Search for the cell housing the specified text and yield its (x, y) center coordinate. 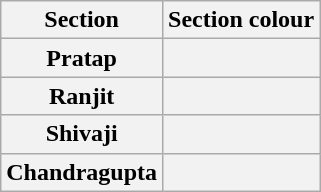
Chandragupta (82, 172)
Shivaji (82, 134)
Section (82, 20)
Section colour (242, 20)
Pratap (82, 58)
Ranjit (82, 96)
